Pinpoint the cell where the given text exists, returning its [x, y] midpoint coordinate. 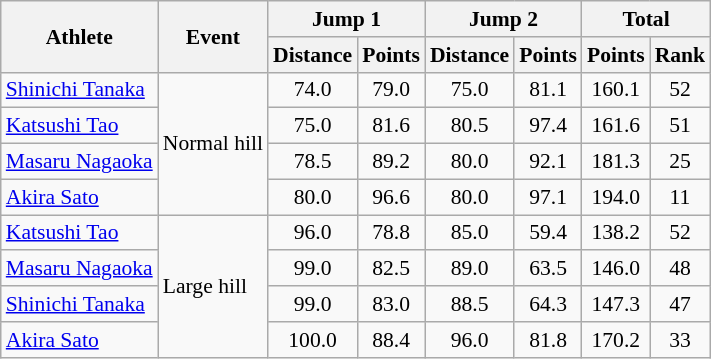
92.1 [548, 162]
97.1 [548, 197]
89.2 [391, 162]
100.0 [312, 340]
81.6 [391, 126]
51 [680, 126]
81.8 [548, 340]
59.4 [548, 233]
Normal hill [213, 143]
78.8 [391, 233]
161.6 [616, 126]
11 [680, 197]
96.6 [391, 197]
88.5 [470, 304]
Rank [680, 55]
47 [680, 304]
Jump 1 [346, 19]
146.0 [616, 269]
79.0 [391, 90]
48 [680, 269]
83.0 [391, 304]
64.3 [548, 304]
74.0 [312, 90]
181.3 [616, 162]
Large hill [213, 286]
25 [680, 162]
88.4 [391, 340]
138.2 [616, 233]
97.4 [548, 126]
78.5 [312, 162]
Athlete [80, 36]
81.1 [548, 90]
33 [680, 340]
147.3 [616, 304]
Jump 2 [504, 19]
85.0 [470, 233]
89.0 [470, 269]
160.1 [616, 90]
80.5 [470, 126]
63.5 [548, 269]
82.5 [391, 269]
Event [213, 36]
194.0 [616, 197]
Total [646, 19]
170.2 [616, 340]
